Search for the cell housing the specified text and yield its (X, Y) center coordinate. 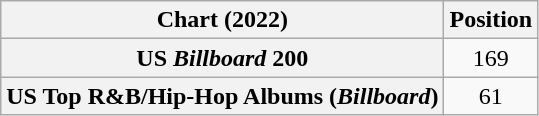
Chart (2022) (222, 20)
61 (491, 96)
169 (491, 58)
US Top R&B/Hip-Hop Albums (Billboard) (222, 96)
US Billboard 200 (222, 58)
Position (491, 20)
